Provide the [x, y] coordinate of the cell's center where the given text is located.  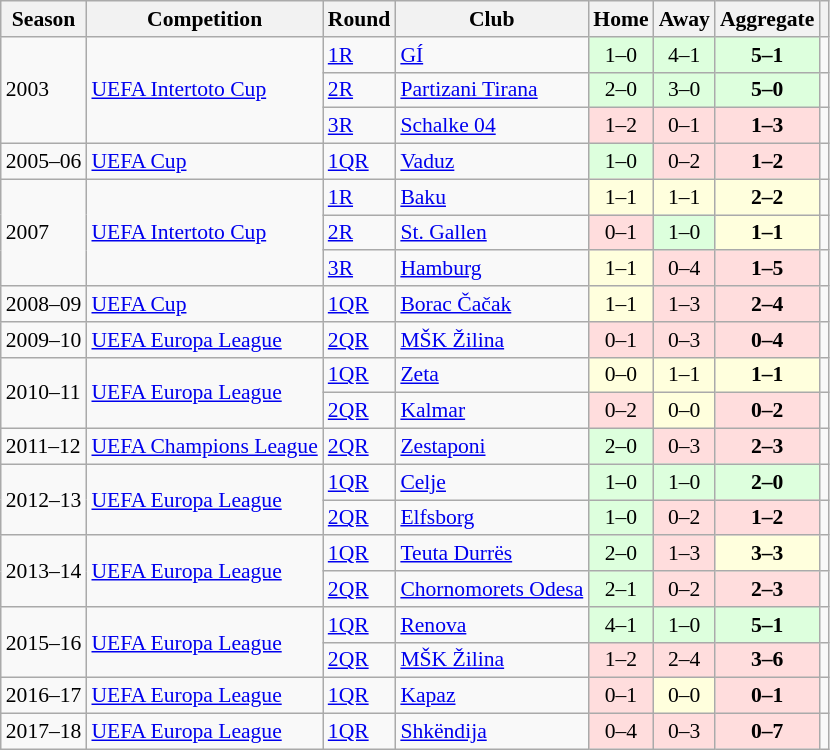
3–6 [767, 660]
Home [620, 19]
Club [492, 19]
Chornomorets Odesa [492, 589]
Celje [492, 482]
2012–13 [44, 500]
Borac Čačak [492, 304]
Hamburg [492, 269]
UEFA Champions League [204, 447]
Away [684, 19]
Season [44, 19]
1–5 [767, 269]
Schalke 04 [492, 126]
Round [360, 19]
0–7 [767, 732]
Zestaponi [492, 447]
Teuta Durrës [492, 554]
Elfsborg [492, 518]
5–0 [767, 90]
2017–18 [44, 732]
St. Gallen [492, 233]
Kapaz [492, 696]
2007 [44, 232]
Shkëndija [492, 732]
Aggregate [767, 19]
Baku [492, 197]
2010–11 [44, 392]
3–3 [767, 554]
2008–09 [44, 304]
2011–12 [44, 447]
Competition [204, 19]
3–0 [684, 90]
2009–10 [44, 340]
2016–17 [44, 696]
2015–16 [44, 642]
GÍ [492, 55]
2–1 [620, 589]
Zeta [492, 375]
Partizani Tirana [492, 90]
2013–14 [44, 572]
Kalmar [492, 411]
2005–06 [44, 162]
Vaduz [492, 162]
2–2 [767, 197]
Renova [492, 625]
2003 [44, 90]
